For the text-containing cell, return its midpoint in (X, Y) coordinate format. 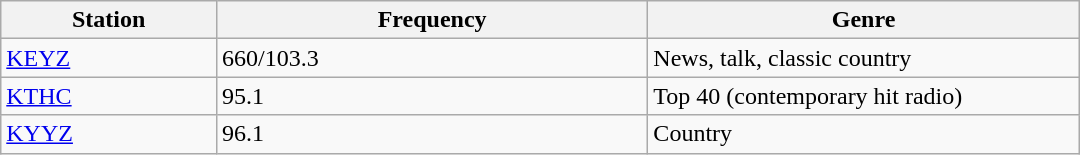
96.1 (432, 134)
KTHC (109, 96)
Country (864, 134)
Genre (864, 20)
Frequency (432, 20)
660/103.3 (432, 58)
Top 40 (contemporary hit radio) (864, 96)
KEYZ (109, 58)
News, talk, classic country (864, 58)
KYYZ (109, 134)
Station (109, 20)
95.1 (432, 96)
